Output the [x, y] coordinate of the center of the cell containing the given text.  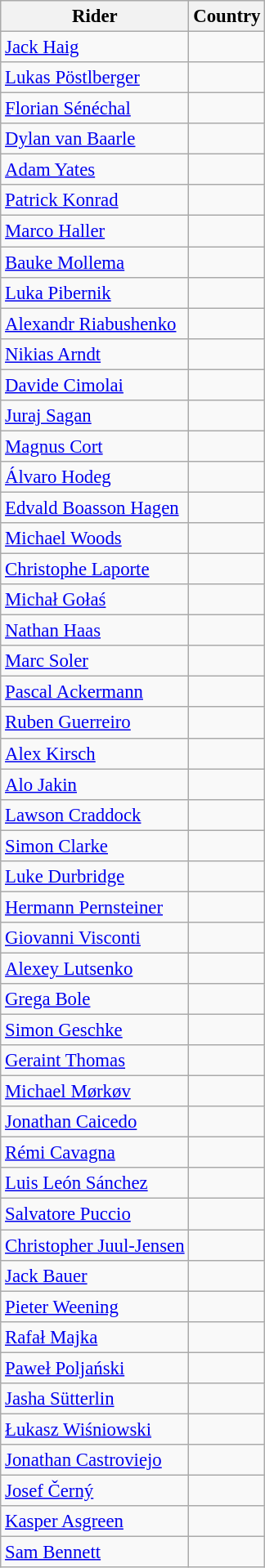
Christopher Juul-Jensen [95, 1245]
Country [227, 16]
Jasha Sütterlin [95, 1399]
Rider [95, 16]
Michał Gołaś [95, 600]
Alexey Lutsenko [95, 968]
Rémi Cavagna [95, 1153]
Hermann Pernsteiner [95, 907]
Geraint Thomas [95, 1061]
Josef Černý [95, 1490]
Jonathan Caicedo [95, 1122]
Jonathan Castroviejo [95, 1460]
Pascal Ackermann [95, 692]
Patrick Konrad [95, 200]
Christophe Laporte [95, 570]
Nikias Arndt [95, 354]
Sam Bennett [95, 1552]
Lukas Pöstlberger [95, 78]
Davide Cimolai [95, 385]
Pieter Weening [95, 1307]
Michael Mørkøv [95, 1092]
Álvaro Hodeg [95, 477]
Dylan van Baarle [95, 139]
Marc Soler [95, 661]
Luis León Sánchez [95, 1184]
Alexandr Riabushenko [95, 324]
Simon Clarke [95, 846]
Luka Pibernik [95, 293]
Lawson Craddock [95, 815]
Paweł Poljański [95, 1368]
Jack Bauer [95, 1275]
Marco Haller [95, 231]
Michael Woods [95, 538]
Łukasz Wiśniowski [95, 1429]
Edvald Boasson Hagen [95, 507]
Grega Bole [95, 999]
Bauke Mollema [95, 262]
Jack Haig [95, 47]
Alex Kirsch [95, 753]
Kasper Asgreen [95, 1521]
Adam Yates [95, 170]
Florian Sénéchal [95, 109]
Magnus Cort [95, 446]
Luke Durbridge [95, 877]
Salvatore Puccio [95, 1214]
Rafał Majka [95, 1337]
Giovanni Visconti [95, 938]
Ruben Guerreiro [95, 723]
Nathan Haas [95, 631]
Simon Geschke [95, 1030]
Alo Jakin [95, 784]
Juraj Sagan [95, 416]
